For the text-containing cell, return its midpoint in (x, y) coordinate format. 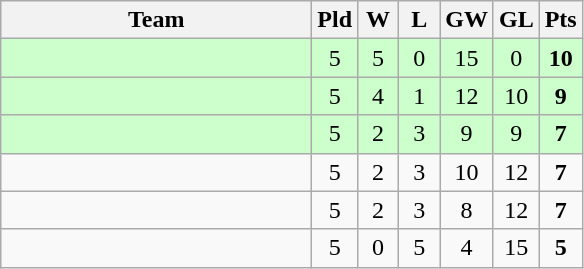
GL (516, 20)
Team (156, 20)
L (420, 20)
GW (467, 20)
Pld (335, 20)
1 (420, 96)
8 (467, 210)
W (378, 20)
Pts (560, 20)
